Locate the cell with the specified text and output its [X, Y] center coordinate. 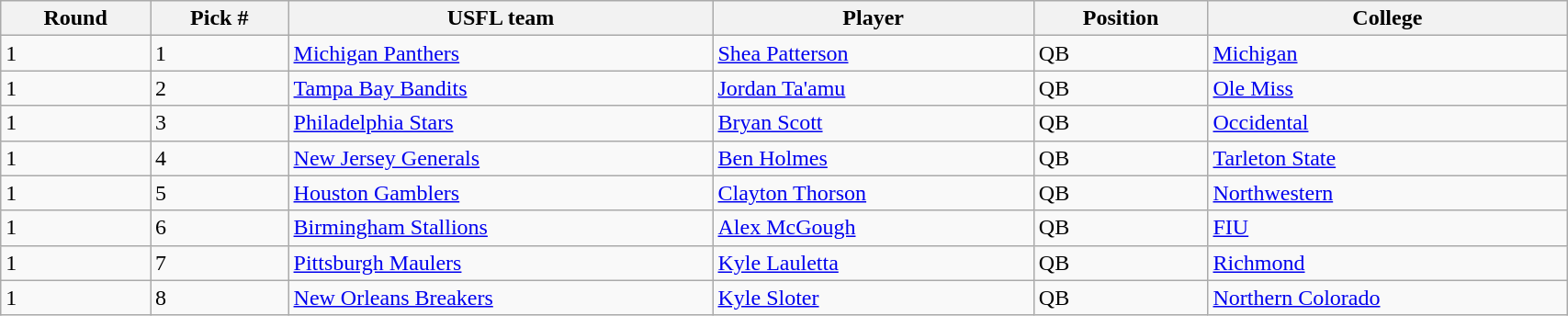
Northwestern [1387, 193]
Jordan Ta'amu [873, 88]
8 [220, 298]
4 [220, 158]
Player [873, 18]
2 [220, 88]
Birmingham Stallions [501, 228]
Tampa Bay Bandits [501, 88]
Michigan [1387, 53]
FIU [1387, 228]
Kyle Sloter [873, 298]
Shea Patterson [873, 53]
Pittsburgh Maulers [501, 263]
Ole Miss [1387, 88]
Occidental [1387, 123]
Clayton Thorson [873, 193]
New Jersey Generals [501, 158]
College [1387, 18]
Kyle Lauletta [873, 263]
Michigan Panthers [501, 53]
Northern Colorado [1387, 298]
Bryan Scott [873, 123]
5 [220, 193]
Houston Gamblers [501, 193]
Pick # [220, 18]
Tarleton State [1387, 158]
New Orleans Breakers [501, 298]
3 [220, 123]
Philadelphia Stars [501, 123]
USFL team [501, 18]
7 [220, 263]
Richmond [1387, 263]
Position [1121, 18]
Ben Holmes [873, 158]
Alex McGough [873, 228]
Round [75, 18]
6 [220, 228]
